Capture the cell that displays the provided text and extract its (x, y) central coordinate. 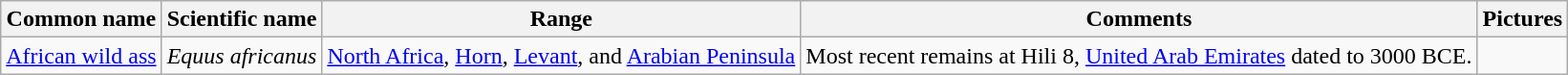
Common name (81, 19)
African wild ass (81, 56)
Comments (1139, 19)
Equus africanus (242, 56)
Most recent remains at Hili 8, United Arab Emirates dated to 3000 BCE. (1139, 56)
Scientific name (242, 19)
Pictures (1523, 19)
North Africa, Horn, Levant, and Arabian Peninsula (562, 56)
Range (562, 19)
